Output the (X, Y) coordinate of the center of the cell containing the given text.  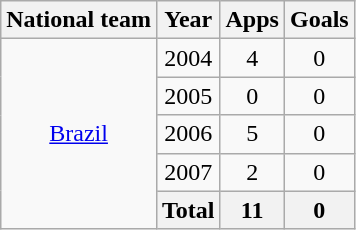
Goals (319, 20)
2006 (188, 134)
2004 (188, 58)
11 (252, 210)
4 (252, 58)
Total (188, 210)
2 (252, 172)
5 (252, 134)
2007 (188, 172)
2005 (188, 96)
Brazil (79, 134)
Apps (252, 20)
National team (79, 20)
Year (188, 20)
